Scan for the cell matching the given text and deliver its [x, y] coordinate at center. 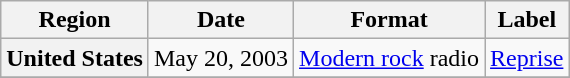
Date [220, 20]
United States [75, 58]
Region [75, 20]
May 20, 2003 [220, 58]
Format [390, 20]
Label [527, 20]
Modern rock radio [390, 58]
Reprise [527, 58]
